Return the [X, Y] coordinate for the center point of the cell that contains the specified text.  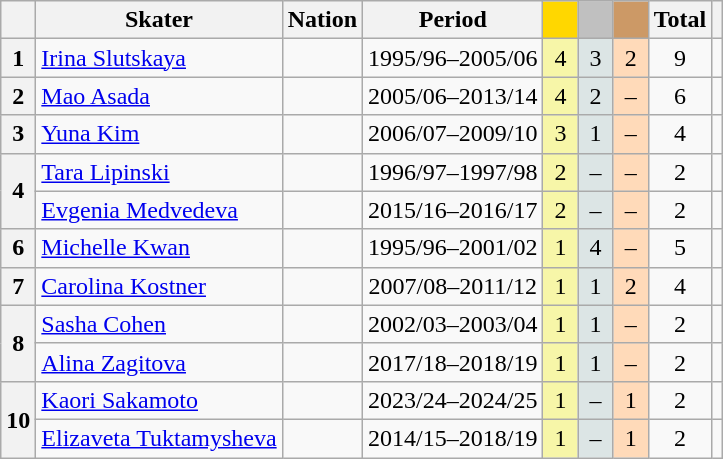
2015/16–2016/17 [453, 210]
1995/96–2001/02 [453, 248]
Evgenia Medvedeva [159, 210]
Elizaveta Tuktamysheva [159, 438]
Carolina Kostner [159, 286]
2002/03–2003/04 [453, 324]
Nation [322, 20]
Irina Slutskaya [159, 58]
2014/15–2018/19 [453, 438]
Period [453, 20]
2007/08–2011/12 [453, 286]
8 [18, 343]
Mao Asada [159, 96]
Yuna Kim [159, 134]
Total [680, 20]
7 [18, 286]
2017/18–2018/19 [453, 362]
Michelle Kwan [159, 248]
2006/07–2009/10 [453, 134]
1995/96–2005/06 [453, 58]
2023/24–2024/25 [453, 400]
2005/06–2013/14 [453, 96]
Tara Lipinski [159, 172]
9 [680, 58]
1996/97–1997/98 [453, 172]
Sasha Cohen [159, 324]
Skater [159, 20]
Kaori Sakamoto [159, 400]
10 [18, 419]
Alina Zagitova [159, 362]
5 [680, 248]
